Pinpoint the cell where the given text exists, returning its (x, y) midpoint coordinate. 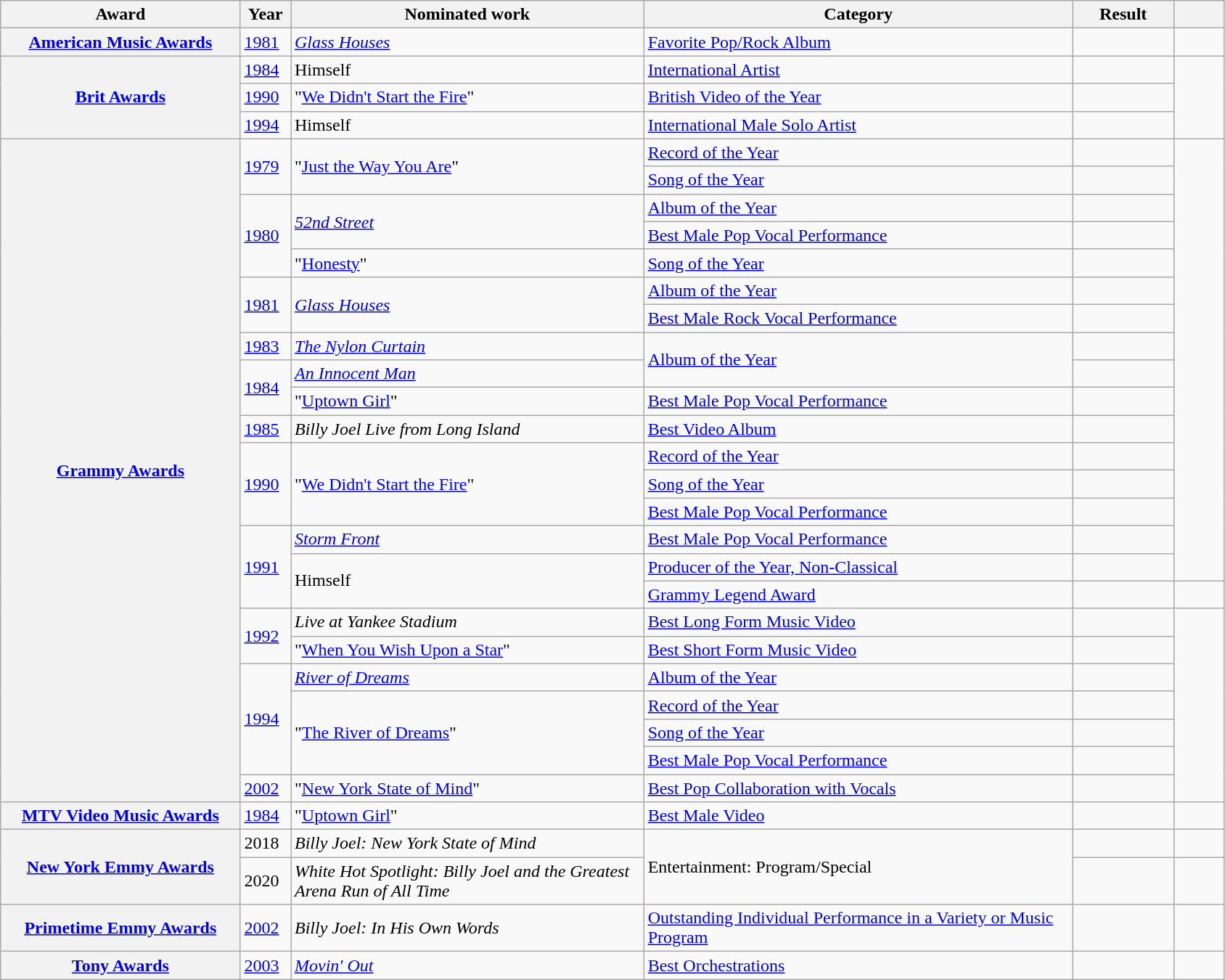
MTV Video Music Awards (120, 816)
Best Male Video (858, 816)
Grammy Legend Award (858, 595)
British Video of the Year (858, 97)
1992 (266, 636)
Billy Joel: In His Own Words (467, 928)
Category (858, 15)
"New York State of Mind" (467, 788)
River of Dreams (467, 677)
Producer of the Year, Non-Classical (858, 567)
Best Male Rock Vocal Performance (858, 318)
International Male Solo Artist (858, 125)
"When You Wish Upon a Star" (467, 650)
International Artist (858, 70)
1985 (266, 429)
1980 (266, 235)
Outstanding Individual Performance in a Variety or Music Program (858, 928)
Tony Awards (120, 965)
The Nylon Curtain (467, 346)
Billy Joel Live from Long Island (467, 429)
Grammy Awards (120, 470)
2020 (266, 881)
Storm Front (467, 539)
An Innocent Man (467, 374)
"Honesty" (467, 263)
Best Video Album (858, 429)
Best Short Form Music Video (858, 650)
Entertainment: Program/Special (858, 867)
"Just the Way You Are" (467, 166)
Brit Awards (120, 97)
Award (120, 15)
52nd Street (467, 221)
Year (266, 15)
Best Orchestrations (858, 965)
Billy Joel: New York State of Mind (467, 844)
White Hot Spotlight: Billy Joel and the Greatest Arena Run of All Time (467, 881)
New York Emmy Awards (120, 867)
Favorite Pop/Rock Album (858, 42)
Live at Yankee Stadium (467, 622)
"The River of Dreams" (467, 732)
American Music Awards (120, 42)
Best Long Form Music Video (858, 622)
Movin' Out (467, 965)
1991 (266, 567)
Nominated work (467, 15)
2018 (266, 844)
1979 (266, 166)
1983 (266, 346)
Result (1123, 15)
2003 (266, 965)
Primetime Emmy Awards (120, 928)
Best Pop Collaboration with Vocals (858, 788)
